Return [x, y] of the center of cell containing provided text 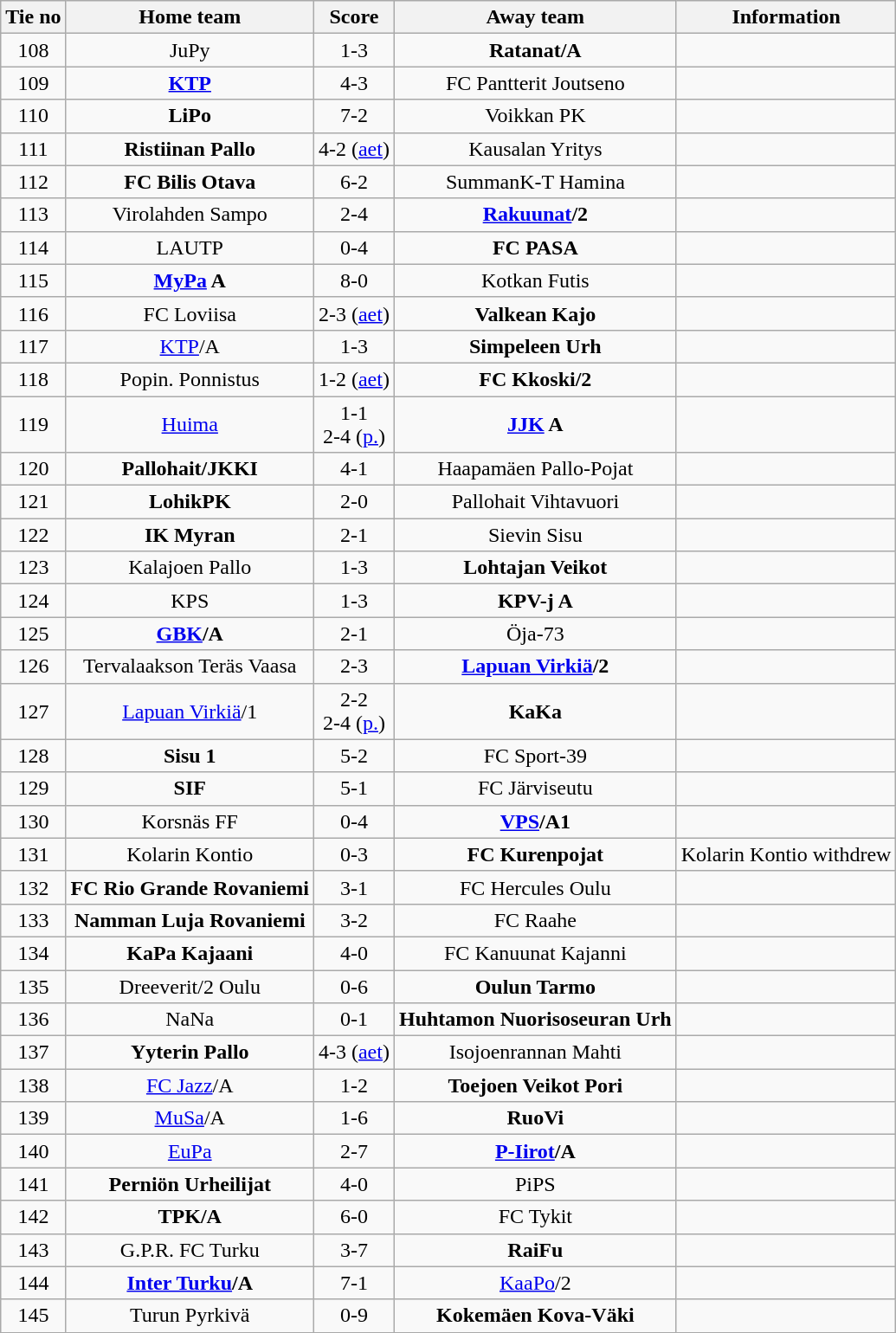
120 [33, 469]
116 [33, 313]
Lohtajan Veikot [535, 568]
4-2 (aet) [353, 149]
1-2 (aet) [353, 379]
Information [786, 17]
Pallohait Vihtavuori [535, 502]
Simpeleen Urh [535, 346]
142 [33, 1217]
140 [33, 1151]
133 [33, 920]
LohikPK [190, 502]
Haapamäen Pallo-Pojat [535, 469]
131 [33, 854]
KPV-j A [535, 601]
141 [33, 1184]
124 [33, 601]
Kolarin Kontio [190, 854]
3-1 [353, 887]
111 [33, 149]
144 [33, 1283]
KTP/A [190, 346]
Score [353, 17]
6-0 [353, 1217]
FC Kanuunat Kajanni [535, 953]
FC Pantterit Joutseno [535, 83]
137 [33, 1053]
KPS [190, 601]
Turun Pyrkivä [190, 1316]
6-2 [353, 182]
110 [33, 116]
128 [33, 756]
LAUTP [190, 248]
Yyterin Pallo [190, 1053]
Valkean Kajo [535, 313]
Ristiinan Pallo [190, 149]
0-6 [353, 986]
127 [33, 712]
109 [33, 83]
TPK/A [190, 1217]
KaKa [535, 712]
Huima [190, 424]
138 [33, 1085]
VPS/A1 [535, 821]
8-0 [353, 280]
2-3 (aet) [353, 313]
3-2 [353, 920]
Kolarin Kontio withdrew [786, 854]
KaPa Kajaani [190, 953]
Kalajoen Pallo [190, 568]
117 [33, 346]
132 [33, 887]
125 [33, 634]
Isojoenrannan Mahti [535, 1053]
Oulun Tarmo [535, 986]
Dreeverit/2 Oulu [190, 986]
FC Hercules Oulu [535, 887]
5-1 [353, 789]
121 [33, 502]
1-1 2-4 (p.) [353, 424]
G.P.R. FC Turku [190, 1250]
130 [33, 821]
RaiFu [535, 1250]
Kokemäen Kova-Väki [535, 1316]
Away team [535, 17]
Virolahden Sampo [190, 215]
2-3 [353, 666]
113 [33, 215]
Pallohait/JKKI [190, 469]
EuPa [190, 1151]
1-2 [353, 1085]
P-Iirot/A [535, 1151]
126 [33, 666]
Voikkan PK [535, 116]
135 [33, 986]
4-1 [353, 469]
NaNa [190, 1020]
KTP [190, 83]
MuSa/A [190, 1118]
2-4 [353, 215]
Perniön Urheilijat [190, 1184]
145 [33, 1316]
Lapuan Virkiä/2 [535, 666]
7-1 [353, 1283]
134 [33, 953]
Sievin Sisu [535, 535]
FC Rio Grande Rovaniemi [190, 887]
Sisu 1 [190, 756]
FC Bilis Otava [190, 182]
FC Sport-39 [535, 756]
0-1 [353, 1020]
2-7 [353, 1151]
SummanK-T Hamina [535, 182]
123 [33, 568]
PiPS [535, 1184]
FC PASA [535, 248]
Toejoen Veikot Pori [535, 1085]
Kotkan Futis [535, 280]
5-2 [353, 756]
FC Raahe [535, 920]
2-2 2-4 (p.) [353, 712]
118 [33, 379]
JJK A [535, 424]
FC Tykit [535, 1217]
129 [33, 789]
MyPa A [190, 280]
7-2 [353, 116]
SIF [190, 789]
LiPo [190, 116]
2-0 [353, 502]
Huhtamon Nuorisoseuran Urh [535, 1020]
FC Järviseutu [535, 789]
FC Jazz/A [190, 1085]
Korsnäs FF [190, 821]
136 [33, 1020]
115 [33, 280]
Öja-73 [535, 634]
Ratanat/A [535, 50]
119 [33, 424]
Tie no [33, 17]
Lapuan Virkiä/1 [190, 712]
139 [33, 1118]
Rakuunat/2 [535, 215]
3-7 [353, 1250]
4-3 [353, 83]
0-9 [353, 1316]
KaaPo/2 [535, 1283]
0-3 [353, 854]
Kausalan Yritys [535, 149]
Home team [190, 17]
JuPy [190, 50]
GBK/A [190, 634]
Inter Turku/A [190, 1283]
1-6 [353, 1118]
108 [33, 50]
FC Loviisa [190, 313]
112 [33, 182]
Tervalaakson Teräs Vaasa [190, 666]
RuoVi [535, 1118]
Popin. Ponnistus [190, 379]
IK Myran [190, 535]
FC Kurenpojat [535, 854]
4-3 (aet) [353, 1053]
122 [33, 535]
FC Kkoski/2 [535, 379]
143 [33, 1250]
Namman Luja Rovaniemi [190, 920]
114 [33, 248]
